Output the (x, y) coordinate of the center of the cell containing the given text.  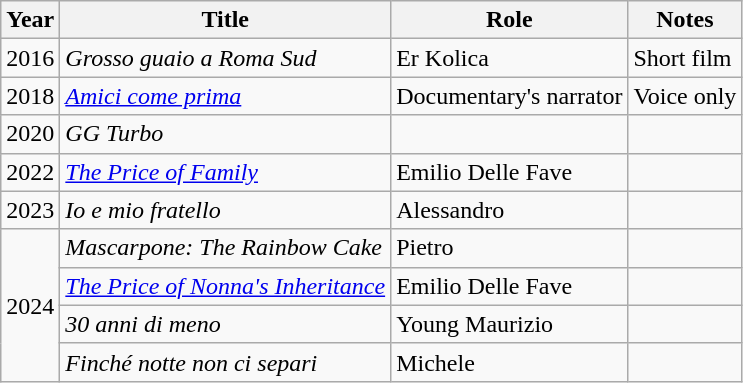
2022 (30, 172)
Year (30, 20)
2023 (30, 210)
2020 (30, 134)
Young Maurizio (510, 324)
Documentary's narrator (510, 96)
Er Kolica (510, 58)
The Price of Family (226, 172)
2018 (30, 96)
Role (510, 20)
2016 (30, 58)
GG Turbo (226, 134)
Mascarpone: The Rainbow Cake (226, 248)
The Price of Nonna's Inheritance (226, 286)
Alessandro (510, 210)
Io e mio fratello (226, 210)
30 anni di meno (226, 324)
Pietro (510, 248)
Finché notte non ci separi (226, 362)
Voice only (685, 96)
Short film (685, 58)
Michele (510, 362)
Notes (685, 20)
Amici come prima (226, 96)
Title (226, 20)
Grosso guaio a Roma Sud (226, 58)
2024 (30, 305)
